Extract the [x, y] coordinate from the center of the cell holding the provided text.  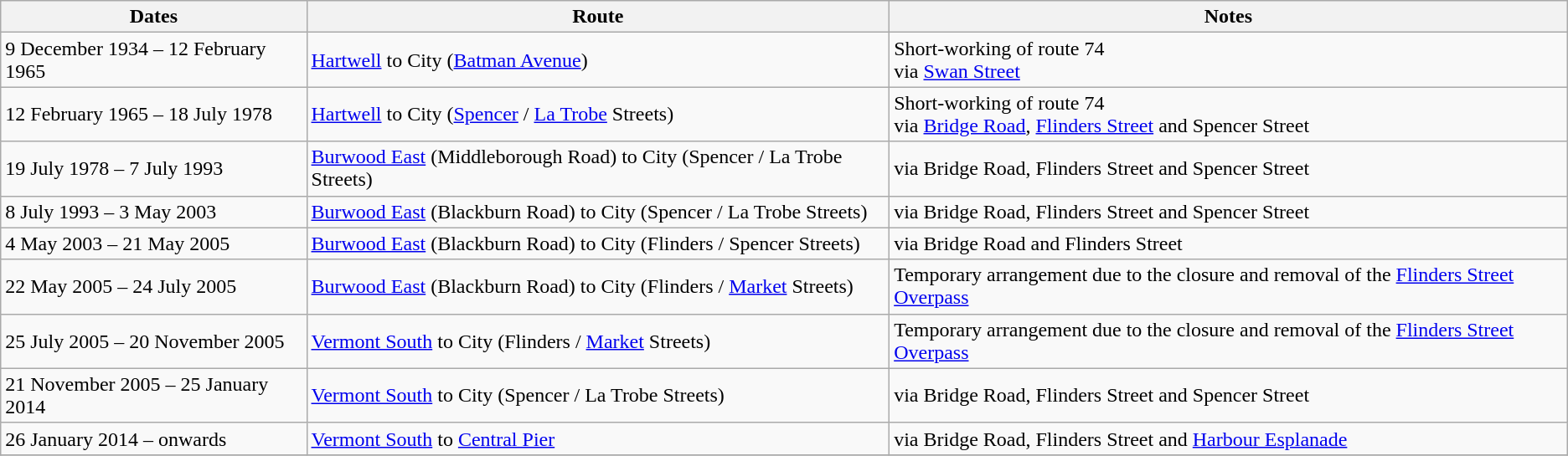
9 December 1934 – 12 February 1965 [154, 60]
25 July 2005 – 20 November 2005 [154, 341]
via Bridge Road, Flinders Street and Harbour Esplanade [1229, 438]
12 February 1965 – 18 July 1978 [154, 114]
Vermont South to City (Spencer / La Trobe Streets) [598, 395]
Burwood East (Blackburn Road) to City (Flinders / Market Streets) [598, 286]
Short-working of route 74via Bridge Road, Flinders Street and Spencer Street [1229, 114]
Dates [154, 17]
Route [598, 17]
21 November 2005 – 25 January 2014 [154, 395]
Hartwell to City (Spencer / La Trobe Streets) [598, 114]
26 January 2014 – onwards [154, 438]
Burwood East (Blackburn Road) to City (Spencer / La Trobe Streets) [598, 212]
via Bridge Road and Flinders Street [1229, 243]
8 July 1993 – 3 May 2003 [154, 212]
22 May 2005 – 24 July 2005 [154, 286]
Notes [1229, 17]
Vermont South to Central Pier [598, 438]
19 July 1978 – 7 July 1993 [154, 169]
4 May 2003 – 21 May 2005 [154, 243]
Burwood East (Middleborough Road) to City (Spencer / La Trobe Streets) [598, 169]
Burwood East (Blackburn Road) to City (Flinders / Spencer Streets) [598, 243]
Hartwell to City (Batman Avenue) [598, 60]
Short-working of route 74via Swan Street [1229, 60]
Vermont South to City (Flinders / Market Streets) [598, 341]
